Identify which cell holds the provided text, then report its [X, Y] central coordinate. 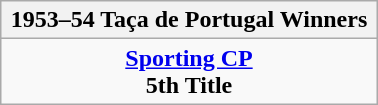
1953–54 Taça de Portugal Winners [189, 20]
Sporting CP5th Title [189, 72]
